For the text-containing cell, return its midpoint in (X, Y) coordinate format. 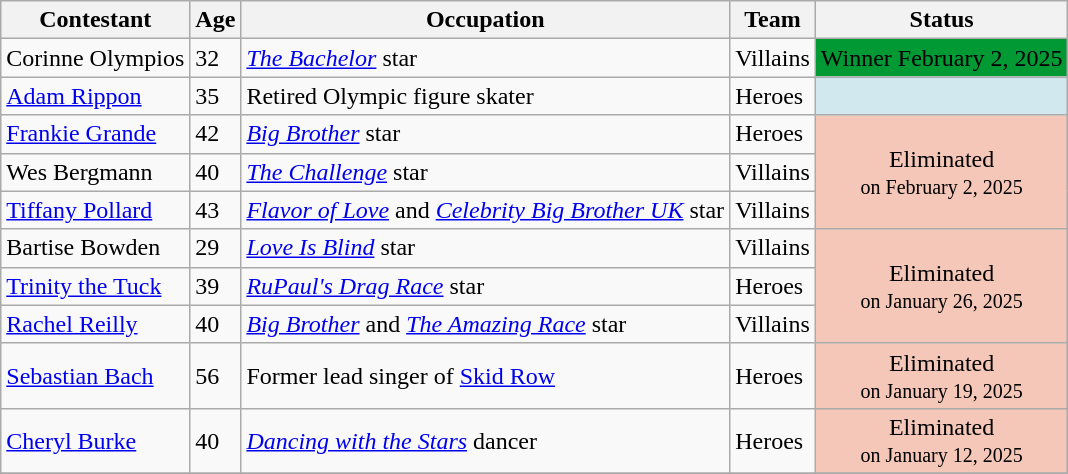
RuPaul's Drag Race star (486, 286)
Wes Bergmann (96, 172)
Big Brother star (486, 134)
Eliminatedon January 19, 2025 (942, 376)
Big Brother and The Amazing Race star (486, 324)
56 (216, 376)
Status (942, 20)
The Bachelor star (486, 58)
Team (773, 20)
29 (216, 248)
Flavor of Love and Celebrity Big Brother UK star (486, 210)
35 (216, 96)
Love Is Blind star (486, 248)
43 (216, 210)
Bartise Bowden (96, 248)
32 (216, 58)
Trinity the Tuck (96, 286)
Former lead singer of Skid Row (486, 376)
Corinne Olympios (96, 58)
Eliminatedon February 2, 2025 (942, 172)
42 (216, 134)
Winner February 2, 2025 (942, 58)
Eliminatedon January 26, 2025 (942, 286)
Retired Olympic figure skater (486, 96)
39 (216, 286)
The Challenge star (486, 172)
Cheryl Burke (96, 440)
Tiffany Pollard (96, 210)
Sebastian Bach (96, 376)
Eliminatedon January 12, 2025 (942, 440)
Occupation (486, 20)
Contestant (96, 20)
Rachel Reilly (96, 324)
Age (216, 20)
Frankie Grande (96, 134)
Adam Rippon (96, 96)
Dancing with the Stars dancer (486, 440)
